Provide the [x, y] coordinate of the cell's center where the given text is located.  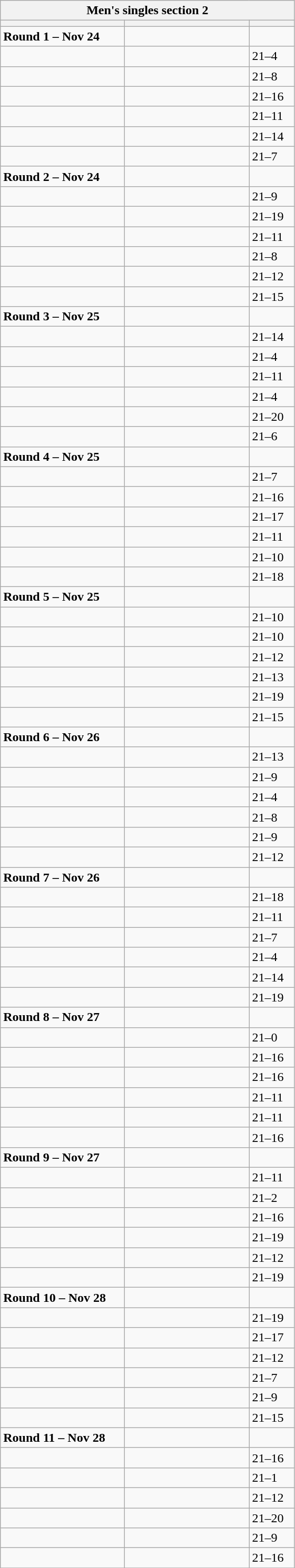
Round 8 – Nov 27 [63, 1017]
Men's singles section 2 [147, 11]
21–1 [272, 1478]
21–2 [272, 1198]
Round 6 – Nov 26 [63, 737]
Round 4 – Nov 25 [63, 457]
Round 1 – Nov 24 [63, 36]
Round 3 – Nov 25 [63, 317]
Round 2 – Nov 24 [63, 176]
Round 11 – Nov 28 [63, 1438]
21–6 [272, 437]
Round 9 – Nov 27 [63, 1157]
21–0 [272, 1037]
Round 5 – Nov 25 [63, 597]
Round 10 – Nov 28 [63, 1298]
Round 7 – Nov 26 [63, 877]
